Provide the (x, y) coordinate of the cell's center where the given text is located.  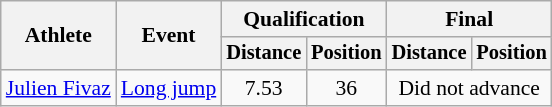
7.53 (264, 88)
Julien Fivaz (58, 88)
36 (346, 88)
Did not advance (470, 88)
Long jump (168, 88)
Athlete (58, 36)
Event (168, 36)
Final (470, 19)
Qualification (304, 19)
